Return (x, y) of the center of cell containing provided text 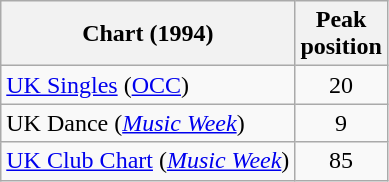
85 (341, 161)
Peakposition (341, 34)
UK Club Chart (Music Week) (148, 161)
UK Singles (OCC) (148, 85)
9 (341, 123)
UK Dance (Music Week) (148, 123)
Chart (1994) (148, 34)
20 (341, 85)
